From the cell containing the given text, extract its center point as (x, y) coordinate. 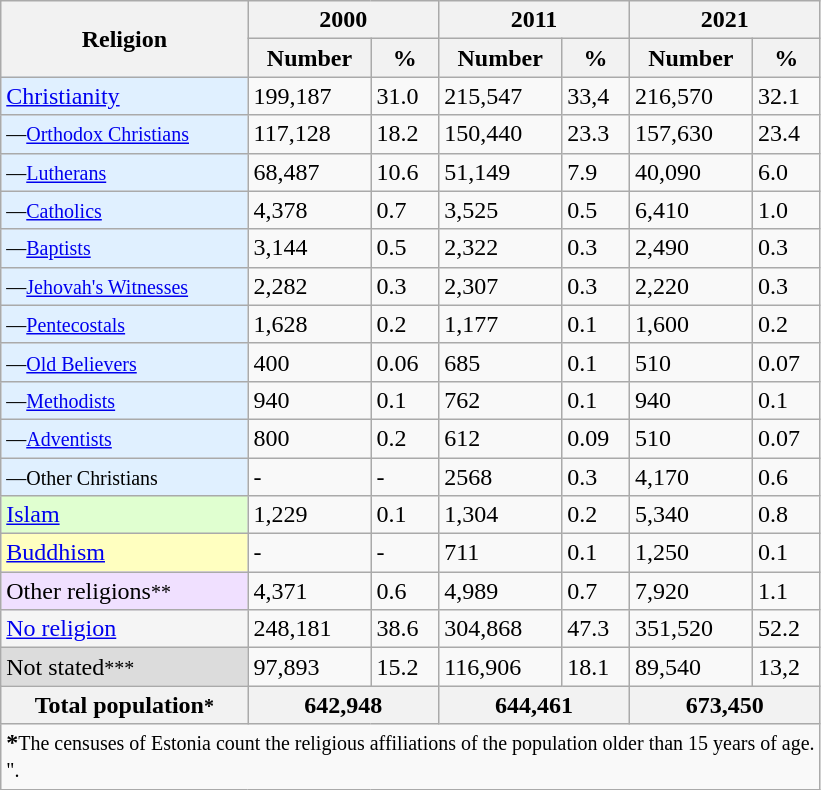
644,461 (534, 705)
762 (500, 400)
7,920 (690, 591)
1,250 (690, 553)
—Orthodox Christians (124, 134)
215,547 (500, 96)
612 (500, 438)
4,371 (310, 591)
—Jehovah's Witnesses (124, 286)
1,229 (310, 515)
15.2 (405, 667)
Religion (124, 39)
6.0 (786, 172)
23.3 (596, 134)
13,2 (786, 667)
685 (500, 362)
Buddhism (124, 553)
—Adventists (124, 438)
3,144 (310, 248)
2,282 (310, 286)
2021 (724, 20)
1,628 (310, 324)
0.09 (596, 438)
3,525 (500, 210)
6,410 (690, 210)
2011 (534, 20)
248,181 (310, 629)
Total population* (124, 705)
33,4 (596, 96)
2,322 (500, 248)
150,440 (500, 134)
Other religions** (124, 591)
4,378 (310, 210)
216,570 (690, 96)
18.1 (596, 667)
5,340 (690, 515)
2,220 (690, 286)
—Old Believers (124, 362)
97,893 (310, 667)
18.2 (405, 134)
—Other Christians (124, 477)
116,906 (500, 667)
800 (310, 438)
1.0 (786, 210)
199,187 (310, 96)
—Methodists (124, 400)
No religion (124, 629)
4,989 (500, 591)
Christianity (124, 96)
Islam (124, 515)
117,128 (310, 134)
1,177 (500, 324)
2568 (500, 477)
31.0 (405, 96)
1,600 (690, 324)
157,630 (690, 134)
2000 (344, 20)
4,170 (690, 477)
—Lutherans (124, 172)
47.3 (596, 629)
10.6 (405, 172)
—Catholics (124, 210)
7.9 (596, 172)
40,090 (690, 172)
304,868 (500, 629)
2,307 (500, 286)
711 (500, 553)
0.06 (405, 362)
32.1 (786, 96)
400 (310, 362)
0.8 (786, 515)
1.1 (786, 591)
51,149 (500, 172)
351,520 (690, 629)
23.4 (786, 134)
38.6 (405, 629)
89,540 (690, 667)
2,490 (690, 248)
—Baptists (124, 248)
52.2 (786, 629)
Not stated*** (124, 667)
1,304 (500, 515)
673,450 (724, 705)
*The censuses of Estonia count the religious affiliations of the population older than 15 years of age.". (410, 756)
642,948 (344, 705)
—Pentecostals (124, 324)
68,487 (310, 172)
